For the text-containing cell, return its midpoint in (X, Y) coordinate format. 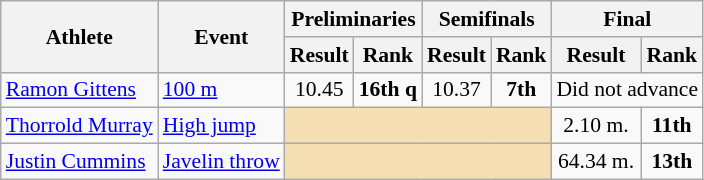
Preliminaries (354, 19)
Javelin throw (222, 162)
10.37 (456, 90)
High jump (222, 126)
13th (672, 162)
10.45 (320, 90)
64.34 m. (596, 162)
11th (672, 126)
Did not advance (627, 90)
2.10 m. (596, 126)
Semifinals (486, 19)
Athlete (80, 36)
7th (522, 90)
100 m (222, 90)
Final (627, 19)
Justin Cummins (80, 162)
Ramon Gittens (80, 90)
Thorrold Murray (80, 126)
Event (222, 36)
16th q (388, 90)
